Determine the (x, y) coordinate at the center of the cell enclosing the given text.  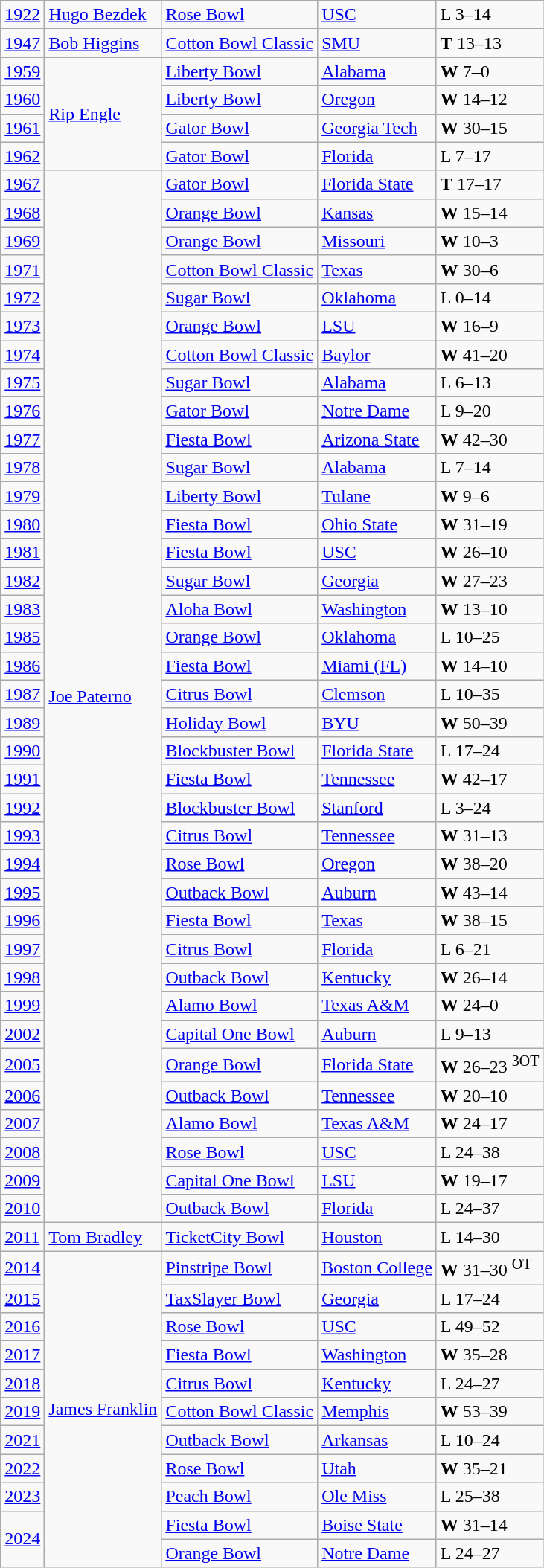
Baylor (377, 355)
1999 (22, 1006)
L 25–38 (490, 1497)
W 10–3 (490, 241)
W 19–17 (490, 1180)
1971 (22, 269)
2024 (22, 1539)
Missouri (377, 241)
W 50–39 (490, 722)
TaxSlayer Bowl (240, 1299)
1976 (22, 411)
W 20–10 (490, 1096)
1962 (22, 156)
T 17–17 (490, 184)
T 13–13 (490, 43)
2011 (22, 1237)
L 10–25 (490, 637)
L 0–14 (490, 298)
L 9–20 (490, 411)
Kansas (377, 213)
1967 (22, 184)
L 9–13 (490, 1034)
2006 (22, 1096)
W 42–17 (490, 779)
Hugo Bezdek (103, 15)
Miami (FL) (377, 666)
1993 (22, 836)
Rip Engle (103, 114)
W 31–30 OT (490, 1267)
Stanford (377, 807)
W 27–23 (490, 581)
2002 (22, 1034)
L 6–21 (490, 949)
W 14–10 (490, 666)
W 24–0 (490, 1006)
1981 (22, 553)
W 31–13 (490, 836)
W 30–6 (490, 269)
Arizona State (377, 440)
2015 (22, 1299)
L 14–30 (490, 1237)
W 53–39 (490, 1412)
Tulane (377, 496)
SMU (377, 43)
1992 (22, 807)
W 7–0 (490, 71)
Ole Miss (377, 1497)
Joe Paterno (103, 696)
Peach Bowl (240, 1497)
1994 (22, 864)
2008 (22, 1152)
Boston College (377, 1267)
1985 (22, 637)
W 42–30 (490, 440)
W 26–23 3OT (490, 1065)
W 38–20 (490, 864)
L 24–37 (490, 1209)
1922 (22, 15)
1987 (22, 694)
2018 (22, 1384)
Boise State (377, 1525)
W 30–15 (490, 128)
1991 (22, 779)
1975 (22, 383)
1995 (22, 893)
2007 (22, 1124)
1996 (22, 921)
1977 (22, 440)
Arkansas (377, 1440)
W 31–14 (490, 1525)
2022 (22, 1468)
Houston (377, 1237)
Tom Bradley (103, 1237)
W 24–17 (490, 1124)
Utah (377, 1468)
W 41–20 (490, 355)
2005 (22, 1065)
Ohio State (377, 524)
1998 (22, 977)
L 49–52 (490, 1327)
L 10–35 (490, 694)
Bob Higgins (103, 43)
W 38–15 (490, 921)
1997 (22, 949)
2014 (22, 1267)
W 31–19 (490, 524)
L 7–14 (490, 468)
L 10–24 (490, 1440)
1978 (22, 468)
1974 (22, 355)
L 3–24 (490, 807)
W 14–12 (490, 100)
Clemson (377, 694)
1959 (22, 71)
2009 (22, 1180)
1972 (22, 298)
1969 (22, 241)
1983 (22, 609)
L 7–17 (490, 156)
2010 (22, 1209)
L 3–14 (490, 15)
1960 (22, 100)
James Franklin (103, 1409)
W 43–14 (490, 893)
1986 (22, 666)
TicketCity Bowl (240, 1237)
1968 (22, 213)
1979 (22, 496)
Aloha Bowl (240, 609)
1980 (22, 524)
2023 (22, 1497)
W 15–14 (490, 213)
W 16–9 (490, 326)
W 35–21 (490, 1468)
Pinstripe Bowl (240, 1267)
BYU (377, 722)
W 9–6 (490, 496)
1947 (22, 43)
2021 (22, 1440)
L 6–13 (490, 383)
W 26–14 (490, 977)
1973 (22, 326)
1961 (22, 128)
2019 (22, 1412)
L 24–38 (490, 1152)
2017 (22, 1355)
1989 (22, 722)
1982 (22, 581)
Georgia Tech (377, 128)
Holiday Bowl (240, 722)
W 35–28 (490, 1355)
2016 (22, 1327)
1990 (22, 751)
W 26–10 (490, 553)
W 13–10 (490, 609)
Memphis (377, 1412)
